Identify which cell holds the provided text, then report its (x, y) central coordinate. 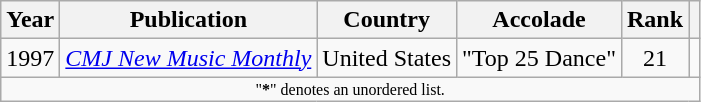
Accolade (540, 20)
21 (654, 58)
"*" denotes an unordered list. (350, 89)
1997 (30, 58)
Year (30, 20)
Publication (188, 20)
Rank (654, 20)
Country (387, 20)
CMJ New Music Monthly (188, 58)
United States (387, 58)
"Top 25 Dance" (540, 58)
